Search for the cell housing the specified text and yield its [X, Y] center coordinate. 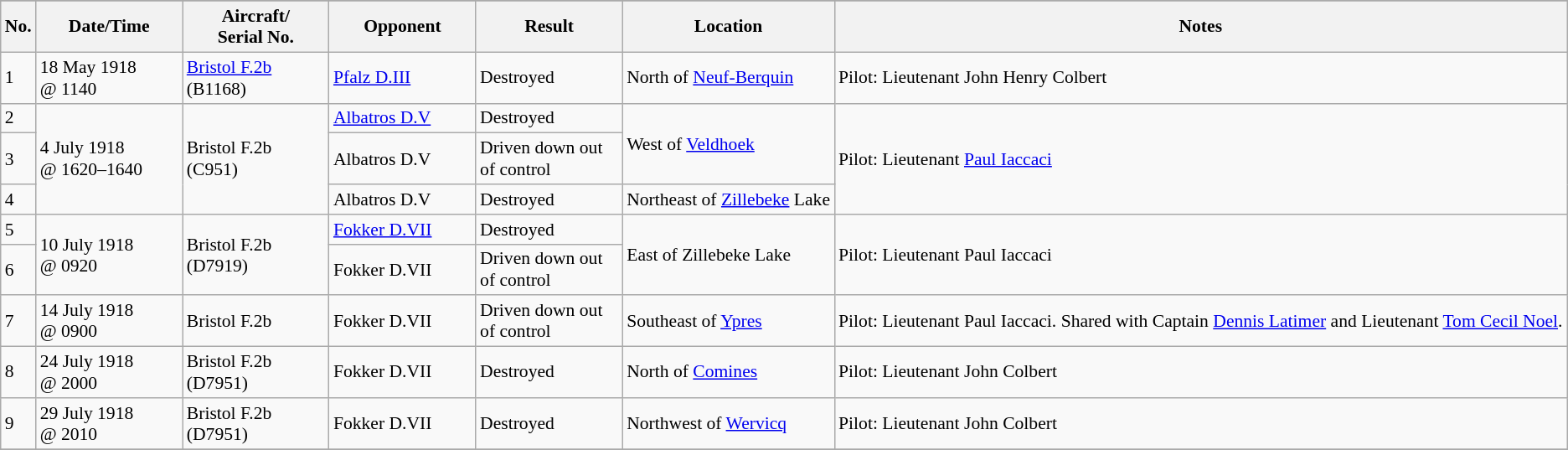
No. [18, 27]
4 July 1918@ 1620–1640 [109, 158]
4 [18, 199]
1 [18, 77]
9 [18, 424]
Pfalz D.III [402, 77]
Notes [1200, 27]
Southeast of Ypres [729, 322]
Pilot: Lieutenant John Henry Colbert [1200, 77]
Bristol F.2b [256, 322]
West of Veldhoek [729, 144]
2 [18, 118]
Result [549, 27]
Opponent [402, 27]
Date/Time [109, 27]
6 [18, 270]
Aircraft/Serial No. [256, 27]
Northeast of Zillebeke Lake [729, 199]
7 [18, 322]
14 July 1918@ 0900 [109, 322]
29 July 1918@ 2010 [109, 424]
10 July 1918@ 0920 [109, 255]
8 [18, 372]
Bristol F.2b(D7919) [256, 255]
Location [729, 27]
East of Zillebeke Lake [729, 255]
3 [18, 159]
North of Neuf-Berquin [729, 77]
5 [18, 230]
Bristol F.2b(C951) [256, 158]
18 May 1918@ 1140 [109, 77]
24 July 1918@ 2000 [109, 372]
Pilot: Lieutenant Paul Iaccaci. Shared with Captain Dennis Latimer and Lieutenant Tom Cecil Noel. [1200, 322]
Bristol F.2b(B1168) [256, 77]
North of Comines [729, 372]
Northwest of Wervicq [729, 424]
